Return the (x, y) coordinate for the center point of the cell that contains the specified text.  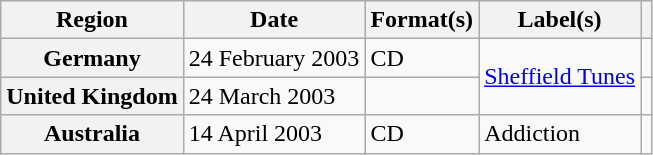
24 March 2003 (274, 96)
Region (92, 20)
Label(s) (560, 20)
14 April 2003 (274, 134)
Addiction (560, 134)
Germany (92, 58)
Sheffield Tunes (560, 77)
24 February 2003 (274, 58)
United Kingdom (92, 96)
Australia (92, 134)
Date (274, 20)
Format(s) (422, 20)
